Return the [x, y] coordinate for the center point of the cell that contains the specified text.  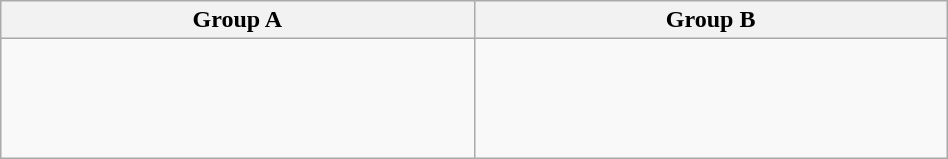
Group B [710, 20]
Group A [238, 20]
